Return the [X, Y] coordinate for the center point of the cell that contains the specified text.  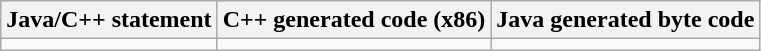
C++ generated code (x86) [354, 20]
Java/C++ statement [109, 20]
Java generated byte code [626, 20]
